Determine the (X, Y) coordinate at the center of the cell enclosing the given text.  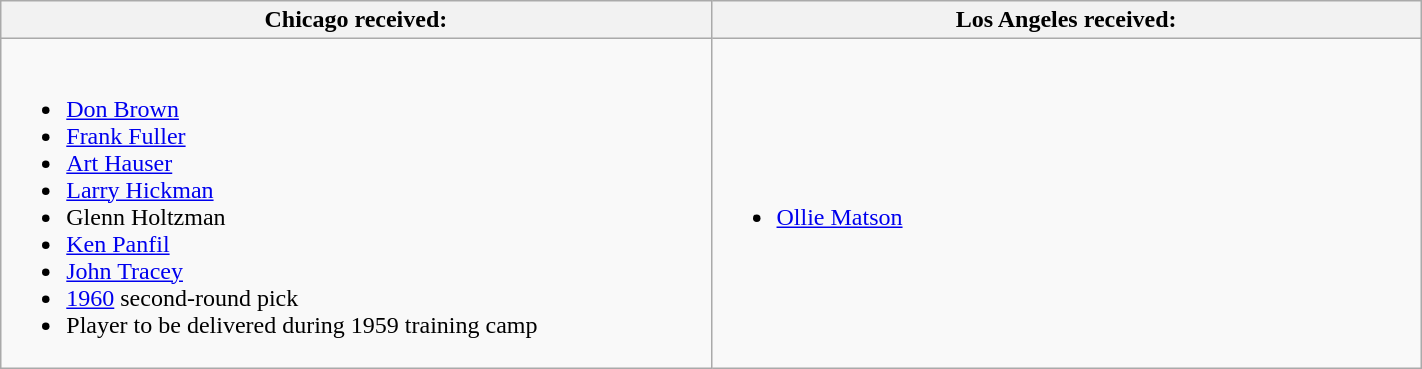
Los Angeles received: (1066, 20)
Chicago received: (356, 20)
Ollie Matson (1066, 204)
